Identify which cell holds the provided text, then report its (X, Y) central coordinate. 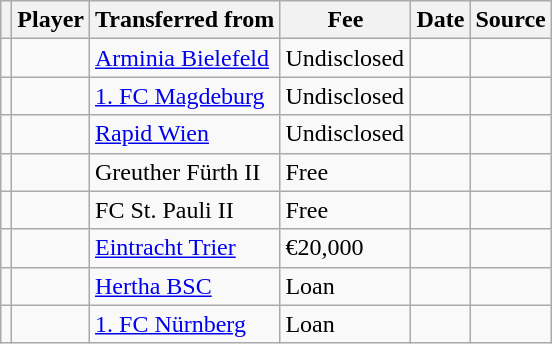
Eintracht Trier (185, 248)
Source (510, 20)
€20,000 (346, 248)
1. FC Magdeburg (185, 96)
Greuther Fürth II (185, 172)
1. FC Nürnberg (185, 324)
Transferred from (185, 20)
Player (51, 20)
Arminia Bielefeld (185, 58)
Fee (346, 20)
Hertha BSC (185, 286)
FC St. Pauli II (185, 210)
Date (440, 20)
Rapid Wien (185, 134)
